Extract the (X, Y) coordinate from the center of the cell holding the provided text.  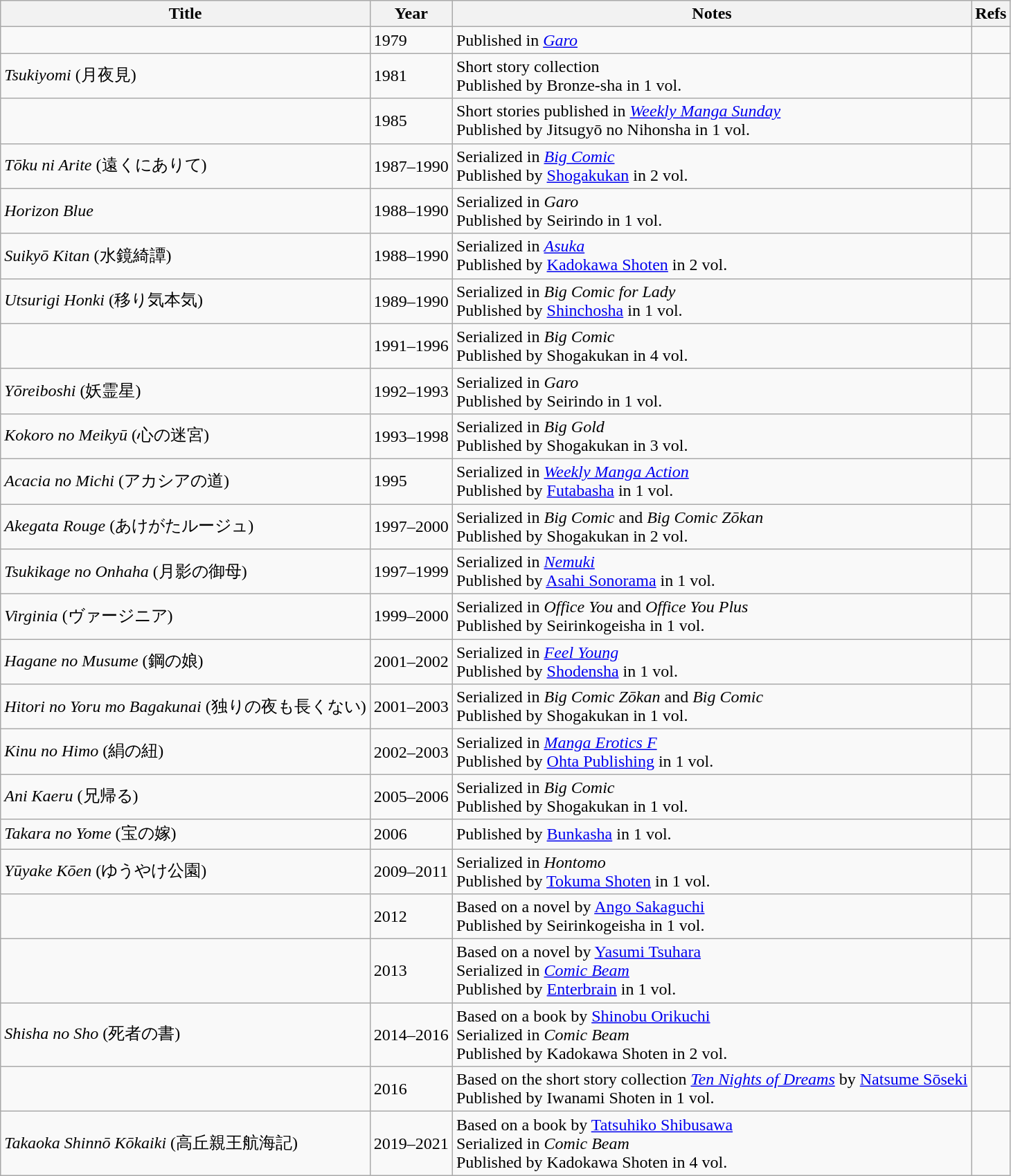
2012 (411, 917)
Serialized in Big ComicPublished by Shogakukan in 1 vol. (712, 796)
2009–2011 (411, 871)
Hitori no Yoru mo Bagakunai (独りの夜も長くない) (186, 706)
2016 (411, 1089)
Suikyō Kitan (水鏡綺譚) (186, 256)
Based on a novel by Yasumi TsuharaSerialized in Comic BeamPublished by Enterbrain in 1 vol. (712, 971)
2005–2006 (411, 796)
Takara no Yome (宝の嫁) (186, 834)
1985 (411, 121)
Serialized in Manga Erotics FPublished by Ohta Publishing in 1 vol. (712, 752)
Horizon Blue (186, 211)
1979 (411, 40)
2001–2002 (411, 662)
1991–1996 (411, 346)
Takaoka Shinnō Kōkaiki (高丘親王航海記) (186, 1143)
2013 (411, 971)
Notes (712, 14)
Published by Bunkasha in 1 vol. (712, 834)
Shisha no Sho (死者の書) (186, 1035)
Serialized in HontomoPublished by Tokuma Shoten in 1 vol. (712, 871)
1992–1993 (411, 391)
Ani Kaeru (兄帰る) (186, 796)
Kinu no Himo (絹の紐) (186, 752)
Short story collectionPublished by Bronze-sha in 1 vol. (712, 76)
Published in Garo (712, 40)
Based on a book by Tatsuhiko ShibusawaSerialized in Comic BeamPublished by Kadokawa Shoten in 4 vol. (712, 1143)
Year (411, 14)
1997–2000 (411, 526)
Yūyake Kōen (ゆうやけ公園) (186, 871)
2002–2003 (411, 752)
2019–2021 (411, 1143)
Tōku ni Arite (遠くにありて) (186, 166)
Serialized in Big ComicPublished by Shogakukan in 4 vol. (712, 346)
1987–1990 (411, 166)
Serialized in Feel YoungPublished by Shodensha in 1 vol. (712, 662)
Short stories published in Weekly Manga SundayPublished by Jitsugyō no Nihonsha in 1 vol. (712, 121)
1993–1998 (411, 436)
Based on a novel by Ango SakaguchiPublished by Seirinkogeisha in 1 vol. (712, 917)
Serialized in NemukiPublished by Asahi Sonorama in 1 vol. (712, 572)
Kokoro no Meikyū (心の迷宮) (186, 436)
1981 (411, 76)
Serialized in Big Comic for LadyPublished by Shinchosha in 1 vol. (712, 301)
Virginia (ヴァージニア) (186, 616)
Based on the short story collection Ten Nights of Dreams by Natsume SōsekiPublished by Iwanami Shoten in 1 vol. (712, 1089)
Title (186, 14)
Serialized in Big Comic and Big Comic ZōkanPublished by Shogakukan in 2 vol. (712, 526)
Serialized in Big ComicPublished by Shogakukan in 2 vol. (712, 166)
Hagane no Musume (鋼の娘) (186, 662)
Serialized in Big Comic Zōkan and Big ComicPublished by Shogakukan in 1 vol. (712, 706)
Serialized in Weekly Manga ActionPublished by Futabasha in 1 vol. (712, 481)
2006 (411, 834)
1999–2000 (411, 616)
Based on a book by Shinobu OrikuchiSerialized in Comic BeamPublished by Kadokawa Shoten in 2 vol. (712, 1035)
Refs (991, 14)
2014–2016 (411, 1035)
Serialized in Big GoldPublished by Shogakukan in 3 vol. (712, 436)
Akegata Rouge (あけがたルージュ) (186, 526)
2001–2003 (411, 706)
Utsurigi Honki (移り気本気) (186, 301)
1995 (411, 481)
Yōreiboshi (妖霊星) (186, 391)
1989–1990 (411, 301)
Tsukikage no Onhaha (月影の御母) (186, 572)
Serialized in Office You and Office You PlusPublished by Seirinkogeisha in 1 vol. (712, 616)
Tsukiyomi (月夜見) (186, 76)
Serialized in AsukaPublished by Kadokawa Shoten in 2 vol. (712, 256)
1997–1999 (411, 572)
Acacia no Michi (アカシアの道) (186, 481)
